Pinpoint the cell where the given text exists, returning its [X, Y] midpoint coordinate. 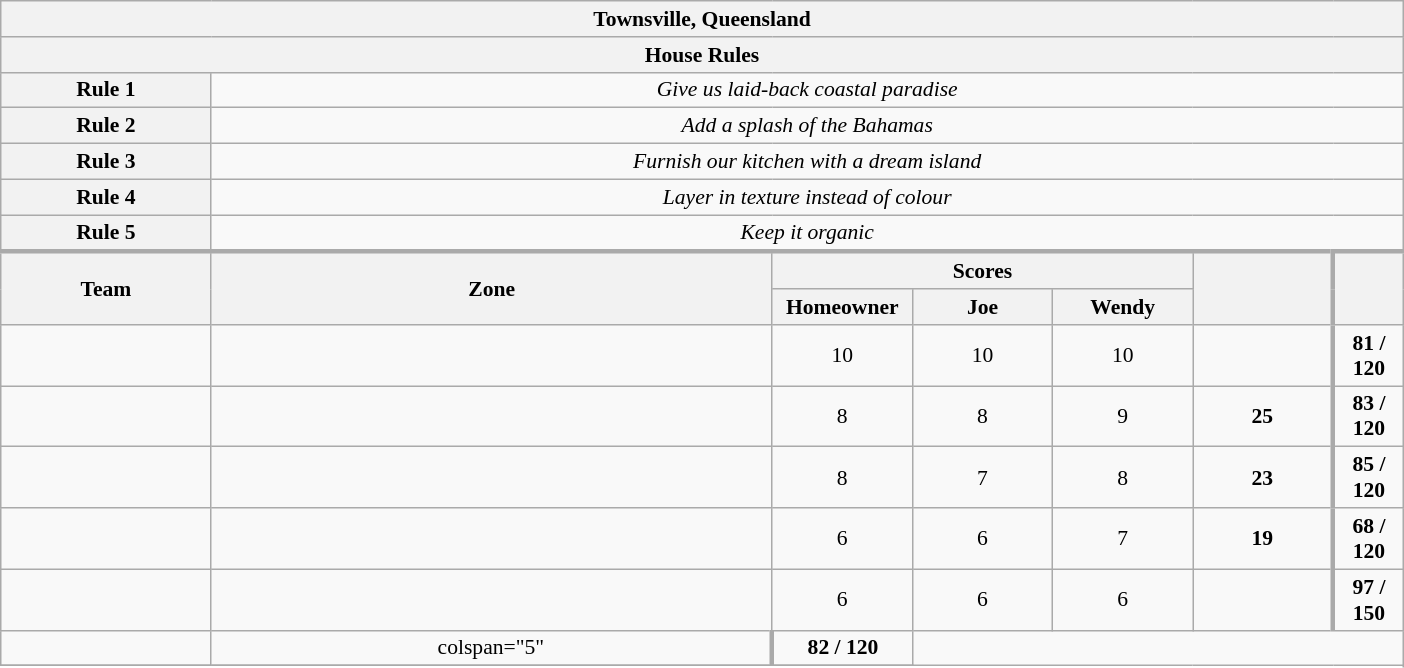
Layer in texture instead of colour [807, 197]
Homeowner [842, 307]
9 [1123, 416]
Give us laid-back coastal paradise [807, 90]
Furnish our kitchen with a dream island [807, 162]
Joe [982, 307]
Wendy [1123, 307]
Rule 3 [106, 162]
19 [1263, 538]
colspan="5" [492, 648]
Add a splash of the Bahamas [807, 126]
97 / 150 [1368, 600]
23 [1263, 478]
Rule 5 [106, 234]
Rule 2 [106, 126]
House Rules [702, 55]
Team [106, 288]
25 [1263, 416]
Zone [492, 288]
Townsville, Queensland [702, 19]
Rule 4 [106, 197]
82 / 120 [842, 648]
Rule 1 [106, 90]
68 / 120 [1368, 538]
85 / 120 [1368, 478]
81 / 120 [1368, 356]
83 / 120 [1368, 416]
Keep it organic [807, 234]
Scores [982, 270]
